Locate the cell with the specified text and output its (X, Y) center coordinate. 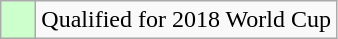
Qualified for 2018 World Cup (186, 20)
